Identify which cell holds the provided text, then report its [X, Y] central coordinate. 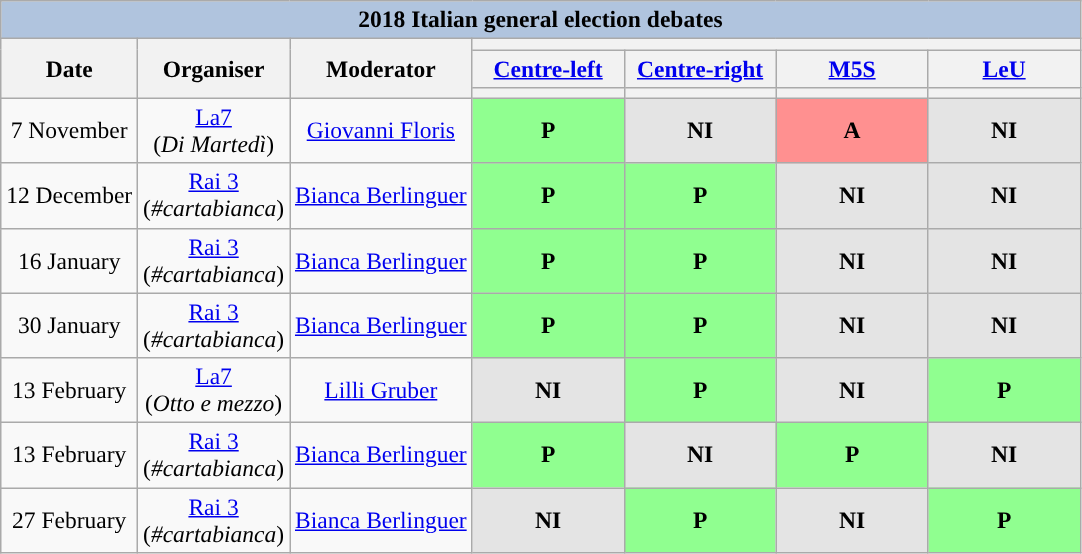
27 February [70, 520]
Date [70, 68]
M5S [852, 68]
30 January [70, 326]
7 November [70, 130]
Centre-right [700, 68]
12 December [70, 196]
Organiser [214, 68]
A [852, 130]
Moderator [382, 68]
La7(Di Martedì) [214, 130]
Centre-left [548, 68]
LeU [1004, 68]
Lilli Gruber [382, 390]
2018 Italian general election debates [540, 19]
16 January [70, 260]
Giovanni Floris [382, 130]
La7(Otto e mezzo) [214, 390]
